Pinpoint the cell where the given text exists, returning its [x, y] midpoint coordinate. 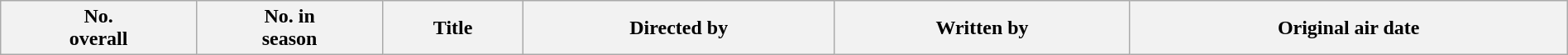
Directed by [678, 28]
No.overall [99, 28]
Written by [982, 28]
No. inseason [289, 28]
Original air date [1348, 28]
Title [453, 28]
